Output the [x, y] coordinate of the center of the cell containing the given text.  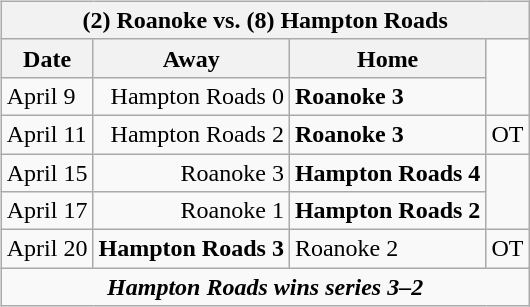
Home [387, 58]
April 9 [47, 96]
Hampton Roads wins series 3–2 [265, 287]
Hampton Roads 0 [191, 96]
Date [47, 58]
Hampton Roads 3 [191, 249]
Away [191, 58]
April 11 [47, 134]
Roanoke 1 [191, 211]
(2) Roanoke vs. (8) Hampton Roads [265, 20]
April 20 [47, 249]
April 17 [47, 211]
April 15 [47, 173]
Hampton Roads 4 [387, 173]
Roanoke 2 [387, 249]
